Pinpoint the cell where the given text exists, returning its (X, Y) midpoint coordinate. 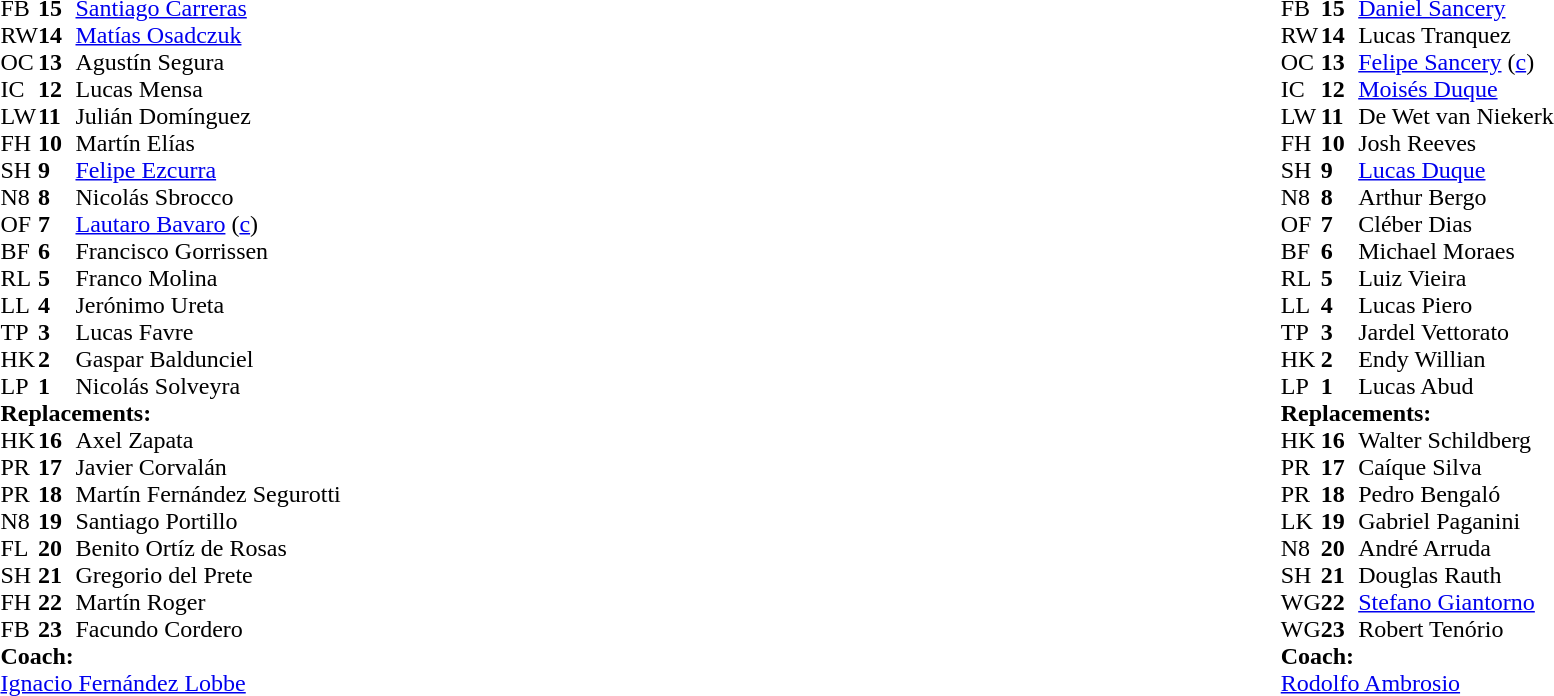
Moisés Duque (1456, 90)
Felipe Sancery (c) (1456, 62)
Stefano Giantorno (1456, 602)
Jerónimo Ureta (208, 306)
Gregorio del Prete (208, 576)
Gabriel Paganini (1456, 522)
Pedro Bengaló (1456, 494)
Axel Zapata (208, 440)
Arthur Bergo (1456, 198)
FL (19, 548)
Facundo Cordero (208, 630)
Robert Tenório (1456, 630)
Lucas Duque (1456, 170)
Agustín Segura (208, 62)
De Wet van Niekerk (1456, 116)
Cléber Dias (1456, 224)
Martín Roger (208, 602)
Michael Moraes (1456, 252)
Lautaro Bavaro (c) (208, 224)
Luiz Vieira (1456, 278)
Matías Osadczuk (208, 36)
Javier Corvalán (208, 468)
Douglas Rauth (1456, 576)
Lucas Piero (1456, 306)
FB (19, 630)
Nicolás Sbrocco (208, 198)
Lucas Abud (1456, 386)
Martín Fernández Segurotti (208, 494)
Walter Schildberg (1456, 440)
Francisco Gorrissen (208, 252)
Gaspar Baldunciel (208, 360)
Felipe Ezcurra (208, 170)
Caíque Silva (1456, 468)
Lucas Favre (208, 332)
André Arruda (1456, 548)
Lucas Tranquez (1456, 36)
Julián Domínguez (208, 116)
LK (1301, 522)
Santiago Portillo (208, 522)
Lucas Mensa (208, 90)
Endy Willian (1456, 360)
Martín Elías (208, 144)
Nicolás Solveyra (208, 386)
Franco Molina (208, 278)
Jardel Vettorato (1456, 332)
Benito Ortíz de Rosas (208, 548)
Josh Reeves (1456, 144)
